Search for the cell housing the specified text and yield its [X, Y] center coordinate. 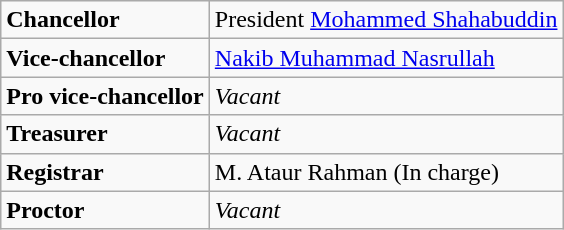
Registrar [106, 172]
Proctor [106, 210]
Pro vice-chancellor [106, 96]
President Mohammed Shahabuddin [386, 20]
Treasurer [106, 134]
Vice-chancellor [106, 58]
M. Ataur Rahman (In charge) [386, 172]
Chancellor [106, 20]
Nakib Muhammad Nasrullah [386, 58]
